Return [X, Y] of the center of cell containing provided text 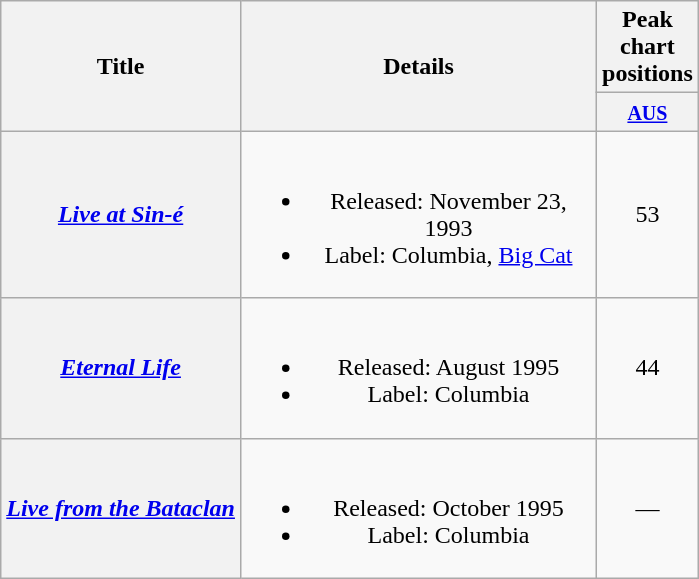
Live at Sin-é [121, 214]
Released: November 23, 1993Label: Columbia, Big Cat [418, 214]
— [648, 508]
44 [648, 368]
AUS [648, 112]
Title [121, 66]
Peak chart positions [648, 47]
Eternal Life [121, 368]
53 [648, 214]
Details [418, 66]
Released: August 1995Label: Columbia [418, 368]
Released: October 1995Label: Columbia [418, 508]
Live from the Bataclan [121, 508]
